Return the (x, y) coordinate for the center point of the cell that contains the specified text.  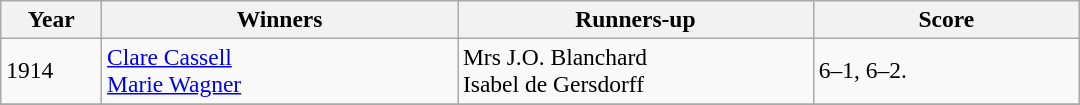
Winners (280, 19)
Runners-up (636, 19)
6–1, 6–2. (946, 70)
Clare Cassell Marie Wagner (280, 70)
Mrs J.O. Blanchard Isabel de Gersdorff (636, 70)
Year (52, 19)
Score (946, 19)
1914 (52, 70)
